Return the [X, Y] coordinate for the center point of the cell that contains the specified text.  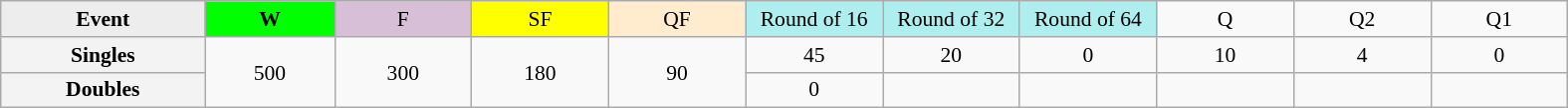
300 [403, 72]
SF [541, 19]
4 [1362, 55]
Round of 64 [1088, 19]
Round of 16 [814, 19]
F [403, 19]
Q1 [1499, 19]
QF [677, 19]
180 [541, 72]
20 [951, 55]
Event [104, 19]
Doubles [104, 90]
45 [814, 55]
500 [270, 72]
W [270, 19]
10 [1226, 55]
Singles [104, 55]
90 [677, 72]
Round of 32 [951, 19]
Q [1226, 19]
Q2 [1362, 19]
